Find where the given text appears and provide that cell's center as [X, Y] coordinate. 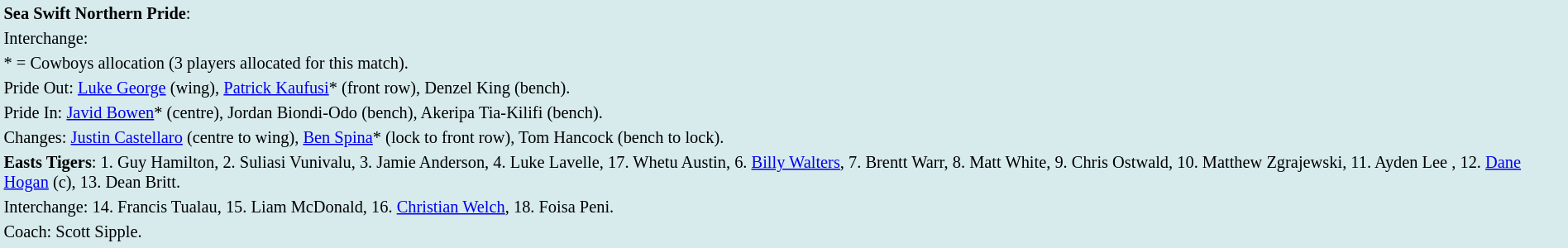
Changes: Justin Castellaro (centre to wing), Ben Spina* (lock to front row), Tom Hancock (bench to lock). [784, 137]
Sea Swift Northern Pride: [784, 13]
Coach: Scott Sipple. [784, 231]
* = Cowboys allocation (3 players allocated for this match). [784, 63]
Interchange: 14. Francis Tualau, 15. Liam McDonald, 16. Christian Welch, 18. Foisa Peni. [784, 207]
Pride Out: Luke George (wing), Patrick Kaufusi* (front row), Denzel King (bench). [784, 88]
Interchange: [784, 38]
Pride In: Javid Bowen* (centre), Jordan Biondi-Odo (bench), Akeripa Tia-Kilifi (bench). [784, 112]
